Identify which cell holds the provided text, then report its [x, y] central coordinate. 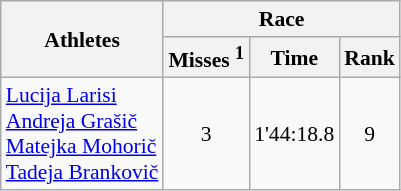
1'44:18.8 [294, 134]
Time [294, 58]
Race [281, 19]
Athletes [82, 40]
Rank [370, 58]
Misses 1 [206, 58]
3 [206, 134]
9 [370, 134]
Lucija LarisiAndreja GrašičMatejka MohoričTadeja Brankovič [82, 134]
